Search for the cell housing the specified text and yield its [X, Y] center coordinate. 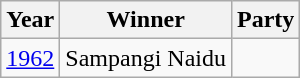
Party [266, 20]
Year [30, 20]
Winner [146, 20]
1962 [30, 58]
Sampangi Naidu [146, 58]
